Scan for the cell matching the given text and deliver its (X, Y) coordinate at center. 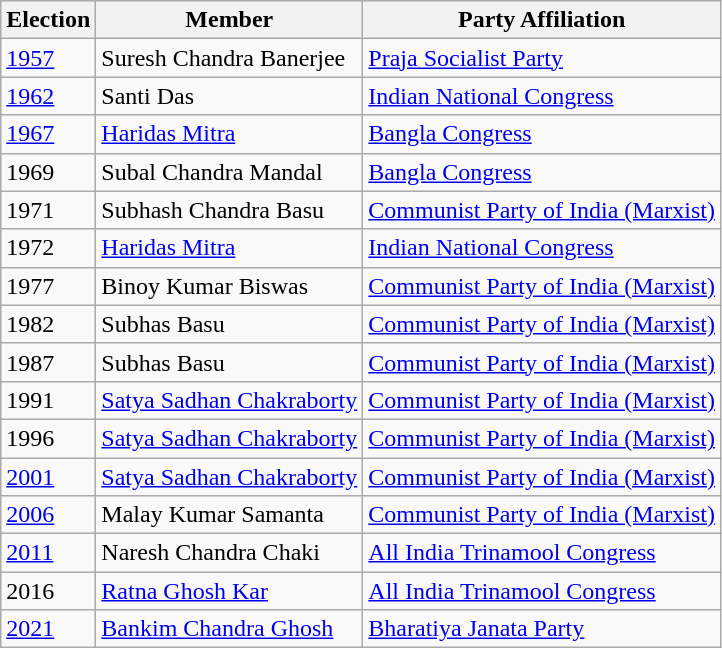
Bharatiya Janata Party (542, 629)
Bankim Chandra Ghosh (230, 629)
Suresh Chandra Banerjee (230, 58)
1971 (48, 210)
1962 (48, 96)
Binoy Kumar Biswas (230, 286)
Party Affiliation (542, 20)
Ratna Ghosh Kar (230, 591)
Malay Kumar Samanta (230, 515)
2006 (48, 515)
2016 (48, 591)
Subhash Chandra Basu (230, 210)
1957 (48, 58)
2021 (48, 629)
Subal Chandra Mandal (230, 172)
Santi Das (230, 96)
1969 (48, 172)
Member (230, 20)
Election (48, 20)
Naresh Chandra Chaki (230, 553)
1991 (48, 400)
2011 (48, 553)
1967 (48, 134)
1996 (48, 438)
1982 (48, 324)
1987 (48, 362)
Praja Socialist Party (542, 58)
2001 (48, 477)
1972 (48, 248)
1977 (48, 286)
